Capture the cell that displays the provided text and extract its [X, Y] central coordinate. 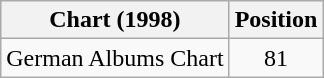
German Albums Chart [115, 58]
Chart (1998) [115, 20]
81 [276, 58]
Position [276, 20]
